Locate the cell with the specified text and output its [X, Y] center coordinate. 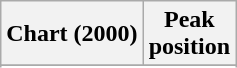
Peakposition [189, 34]
Chart (2000) [72, 34]
